Return the (X, Y) coordinate for the center point of the cell that contains the specified text.  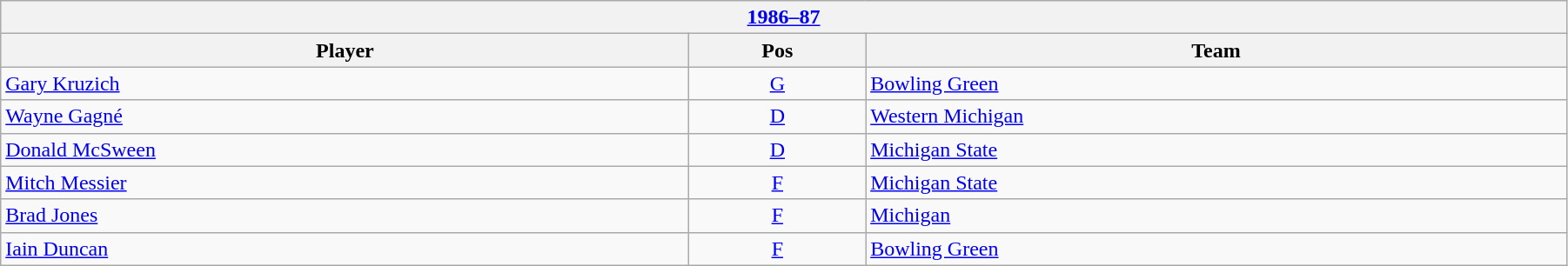
Player (345, 50)
Michigan (1216, 216)
Brad Jones (345, 216)
G (778, 83)
Donald McSween (345, 150)
1986–87 (784, 17)
Mitch Messier (345, 183)
Team (1216, 50)
Pos (778, 50)
Western Michigan (1216, 116)
Wayne Gagné (345, 116)
Iain Duncan (345, 249)
Gary Kruzich (345, 83)
